Return [x, y] of the center of cell containing provided text 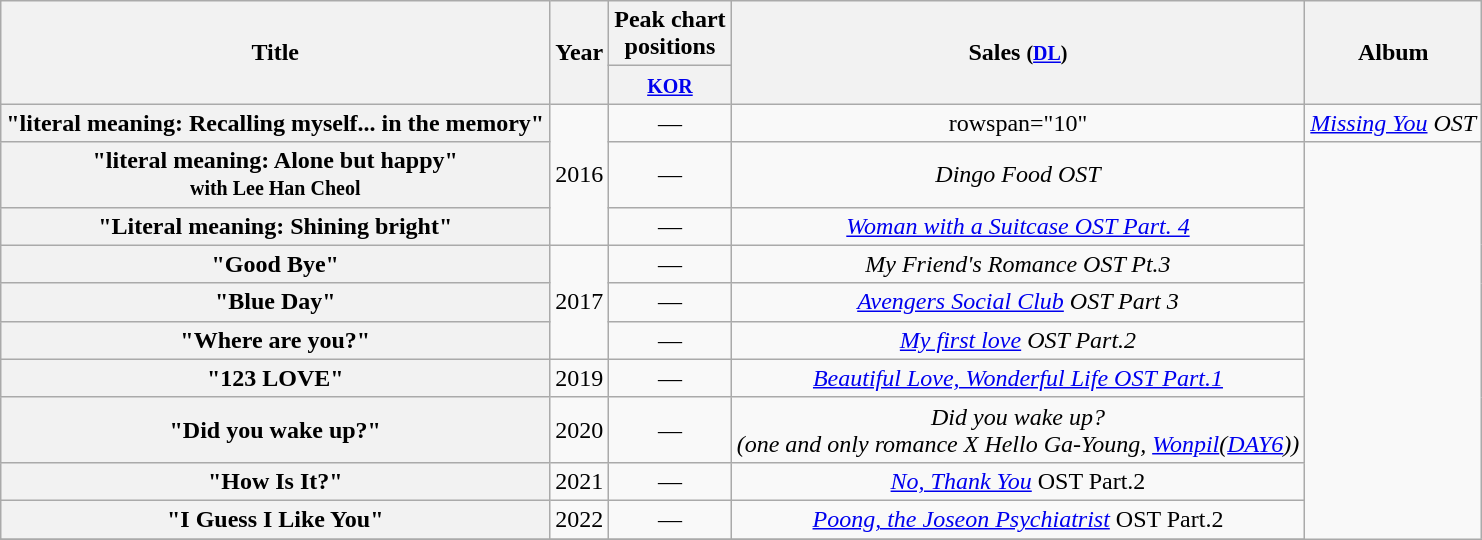
2016 [580, 174]
2022 [580, 519]
Avengers Social Club OST Part 3 [1018, 302]
"How Is It?" [276, 481]
rowspan="10" [1018, 123]
"Where are you?" [276, 340]
Sales (DL) [1018, 52]
2020 [580, 430]
Beautiful Love, Wonderful Life OST Part.1 [1018, 378]
Did you wake up?(one and only romance X Hello Ga-Young, Wonpil(DAY6)) [1018, 430]
No, Thank You OST Part.2 [1018, 481]
Poong, the Joseon Psychiatrist OST Part.2 [1018, 519]
"literal meaning: Alone but happy" with Lee Han Cheol [276, 174]
Dingo Food OST [1018, 174]
My Friend's Romance OST Pt.3 [1018, 264]
"123 LOVE" [276, 378]
2019 [580, 378]
2017 [580, 302]
"I Guess I Like You" [276, 519]
"Good Bye" [276, 264]
Album [1394, 52]
Title [276, 52]
2021 [580, 481]
Peak chart positions [670, 34]
My first love OST Part.2 [1018, 340]
"literal meaning: Recalling myself... in the memory" [276, 123]
Woman with a Suitcase OST Part. 4 [1018, 226]
"Blue Day" [276, 302]
Missing You OST [1394, 123]
KOR [670, 85]
Year [580, 52]
"Literal meaning: Shining bright" [276, 226]
"Did you wake up?" [276, 430]
